Scan for the cell matching the given text and deliver its [x, y] coordinate at center. 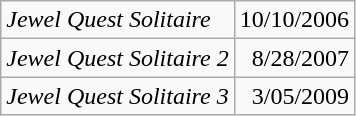
Jewel Quest Solitaire [118, 20]
10/10/2006 [294, 20]
Jewel Quest Solitaire 2 [118, 58]
3/05/2009 [294, 96]
8/28/2007 [294, 58]
Jewel Quest Solitaire 3 [118, 96]
